For the text-containing cell, return its midpoint in (x, y) coordinate format. 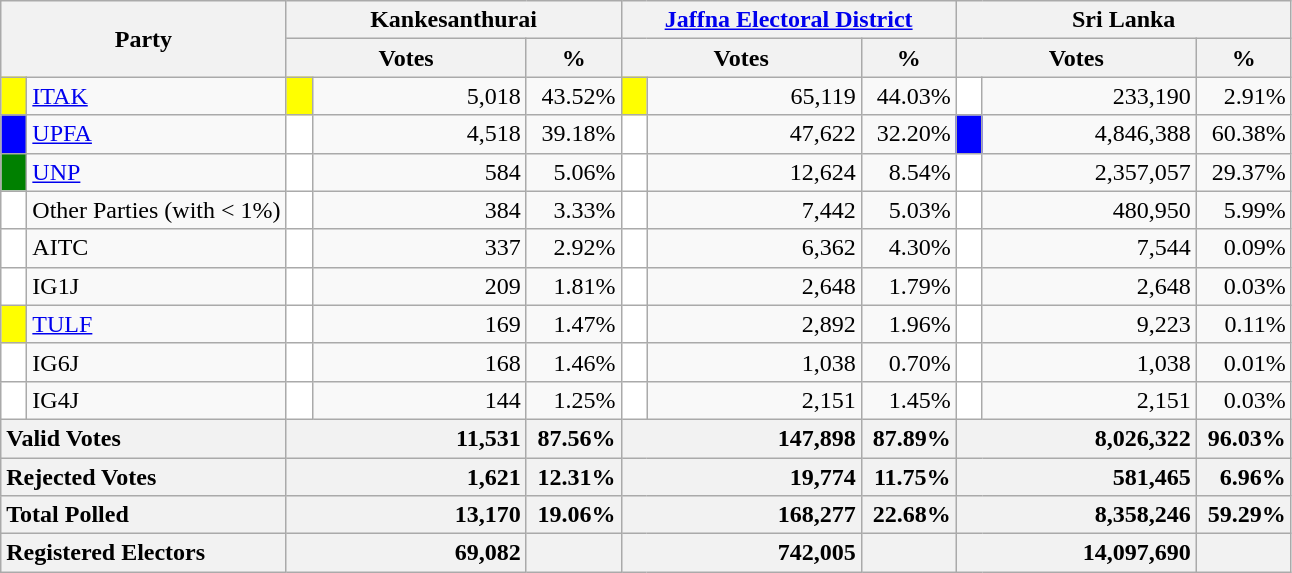
0.70% (908, 362)
47,622 (754, 134)
11,531 (406, 438)
8.54% (908, 172)
Jaffna Electoral District (788, 20)
9,223 (1089, 324)
22.68% (908, 515)
5.03% (908, 210)
0.11% (1244, 324)
19,774 (741, 477)
96.03% (1244, 438)
4.30% (908, 248)
60.38% (1244, 134)
ITAK (156, 96)
742,005 (741, 553)
0.09% (1244, 248)
IG1J (156, 286)
69,082 (406, 553)
8,358,246 (1076, 515)
4,846,388 (1089, 134)
IG6J (156, 362)
1,621 (406, 477)
2,357,057 (1089, 172)
43.52% (574, 96)
8,026,322 (1076, 438)
1.47% (574, 324)
1.45% (908, 400)
2.91% (1244, 96)
59.29% (1244, 515)
1.79% (908, 286)
UPFA (156, 134)
29.37% (1244, 172)
Rejected Votes (144, 477)
Other Parties (with < 1%) (156, 210)
384 (419, 210)
168,277 (741, 515)
2,892 (754, 324)
1.96% (908, 324)
39.18% (574, 134)
5.99% (1244, 210)
480,950 (1089, 210)
14,097,690 (1076, 553)
Party (144, 39)
5,018 (419, 96)
1.46% (574, 362)
12.31% (574, 477)
7,442 (754, 210)
6.96% (1244, 477)
584 (419, 172)
1.81% (574, 286)
0.01% (1244, 362)
11.75% (908, 477)
TULF (156, 324)
233,190 (1089, 96)
19.06% (574, 515)
209 (419, 286)
337 (419, 248)
Sri Lanka (1124, 20)
65,119 (754, 96)
32.20% (908, 134)
UNP (156, 172)
13,170 (406, 515)
12,624 (754, 172)
168 (419, 362)
Valid Votes (144, 438)
4,518 (419, 134)
144 (419, 400)
1.25% (574, 400)
7,544 (1089, 248)
87.56% (574, 438)
2.92% (574, 248)
87.89% (908, 438)
IG4J (156, 400)
Registered Electors (144, 553)
581,465 (1076, 477)
44.03% (908, 96)
5.06% (574, 172)
Total Polled (144, 515)
3.33% (574, 210)
147,898 (741, 438)
Kankesanthurai (454, 20)
6,362 (754, 248)
AITC (156, 248)
169 (419, 324)
